Output the [X, Y] coordinate of the center of the cell containing the given text.  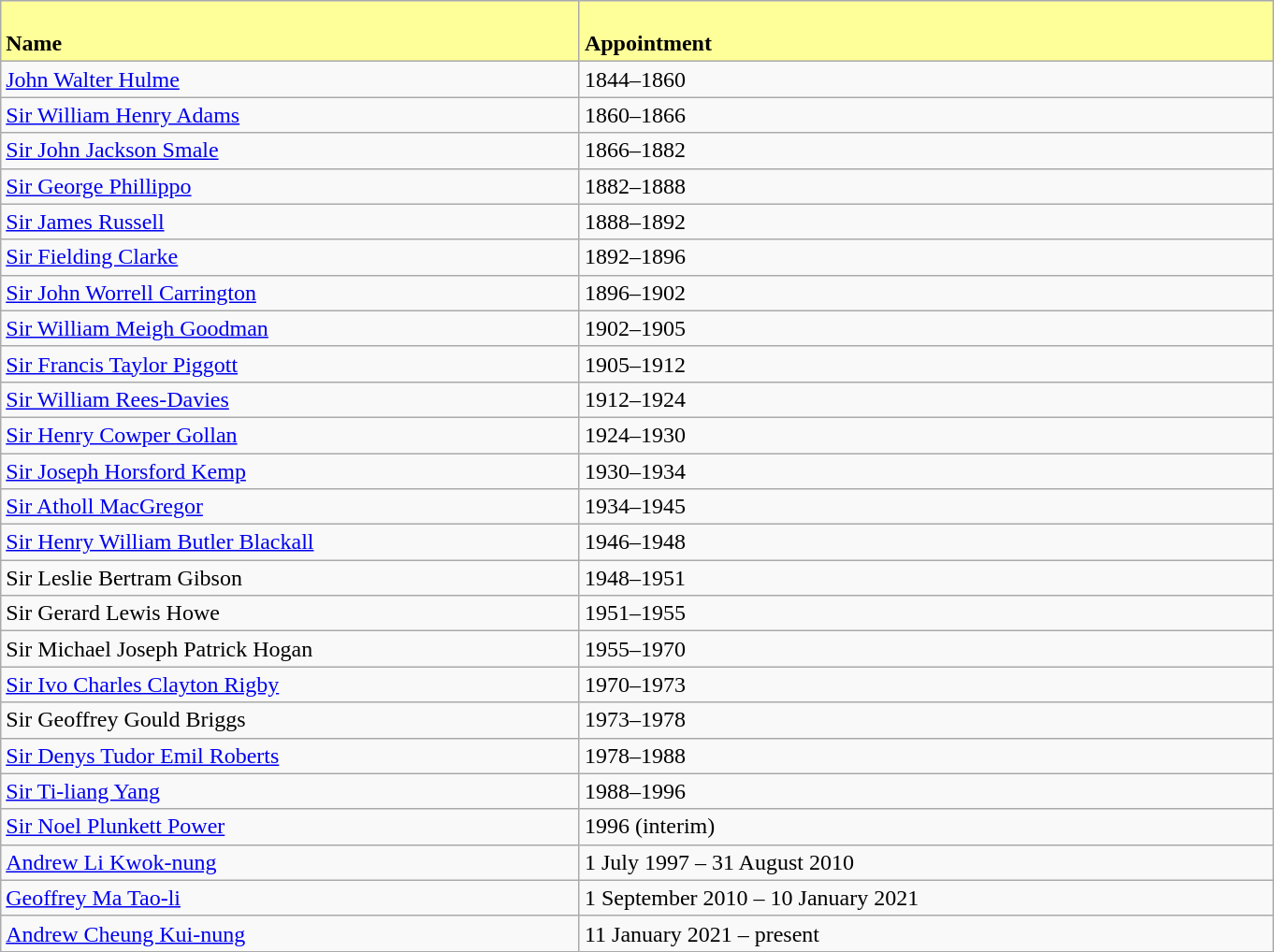
Name [290, 32]
Sir William Meigh Goodman [290, 328]
1996 (interim) [926, 827]
1951–1955 [926, 613]
Sir Michael Joseph Patrick Hogan [290, 649]
1892–1896 [926, 257]
1902–1905 [926, 328]
1 July 1997 – 31 August 2010 [926, 862]
1882–1888 [926, 186]
Sir John Jackson Smale [290, 151]
1912–1924 [926, 399]
Sir Fielding Clarke [290, 257]
1988–1996 [926, 791]
1948–1951 [926, 578]
Sir Noel Plunkett Power [290, 827]
Sir Ti-liang Yang [290, 791]
Sir Henry William Butler Blackall [290, 542]
1 September 2010 – 10 January 2021 [926, 898]
Sir Henry Cowper Gollan [290, 435]
1866–1882 [926, 151]
Sir Geoffrey Gould Briggs [290, 720]
1860–1866 [926, 115]
1896–1902 [926, 293]
Sir Atholl MacGregor [290, 507]
1978–1988 [926, 756]
Appointment [926, 32]
Andrew Cheung Kui-nung [290, 933]
Sir Leslie Bertram Gibson [290, 578]
Sir Denys Tudor Emil Roberts [290, 756]
Andrew Li Kwok-nung [290, 862]
Sir Joseph Horsford Kemp [290, 470]
1934–1945 [926, 507]
1888–1892 [926, 222]
1924–1930 [926, 435]
John Walter Hulme [290, 79]
1955–1970 [926, 649]
1946–1948 [926, 542]
1973–1978 [926, 720]
1905–1912 [926, 364]
Sir Ivo Charles Clayton Rigby [290, 685]
Sir John Worrell Carrington [290, 293]
Sir William Henry Adams [290, 115]
Sir James Russell [290, 222]
1970–1973 [926, 685]
1844–1860 [926, 79]
11 January 2021 – present [926, 933]
Sir Gerard Lewis Howe [290, 613]
1930–1934 [926, 470]
Sir William Rees-Davies [290, 399]
Geoffrey Ma Tao-li [290, 898]
Sir Francis Taylor Piggott [290, 364]
Sir George Phillippo [290, 186]
